Provide the (x, y) coordinate of the cell's center where the given text is located.  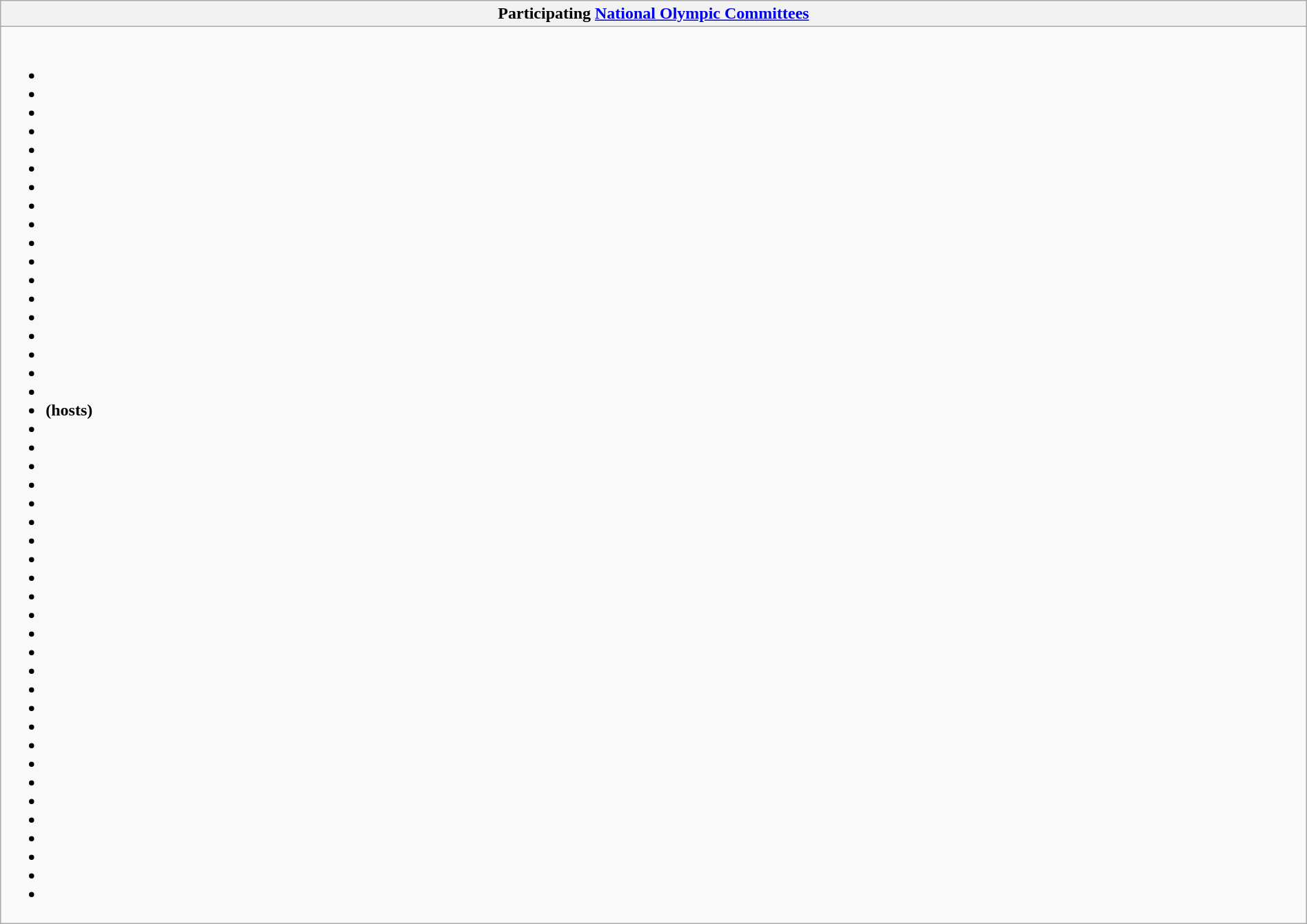
(hosts) (653, 475)
Participating National Olympic Committees (653, 14)
